Search for the cell housing the specified text and yield its [x, y] center coordinate. 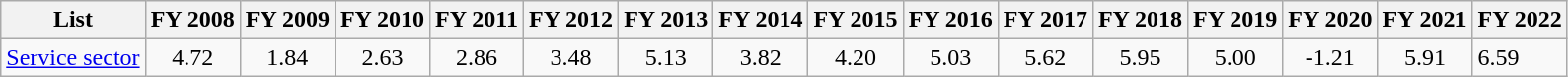
Service sector [73, 57]
FY 2021 [1425, 20]
FY 2014 [761, 20]
FY 2009 [287, 20]
FY 2012 [570, 20]
6.59 [1520, 57]
FY 2008 [192, 20]
List [73, 20]
FY 2013 [666, 20]
1.84 [287, 57]
2.63 [382, 57]
5.13 [666, 57]
5.62 [1045, 57]
FY 2022 [1520, 20]
FY 2017 [1045, 20]
FY 2010 [382, 20]
FY 2016 [950, 20]
FY 2011 [478, 20]
5.03 [950, 57]
5.00 [1235, 57]
-1.21 [1330, 57]
5.95 [1140, 57]
3.82 [761, 57]
4.72 [192, 57]
5.91 [1425, 57]
2.86 [478, 57]
3.48 [570, 57]
FY 2015 [856, 20]
FY 2018 [1140, 20]
4.20 [856, 57]
FY 2020 [1330, 20]
FY 2019 [1235, 20]
